For the text-containing cell, return its midpoint in (X, Y) coordinate format. 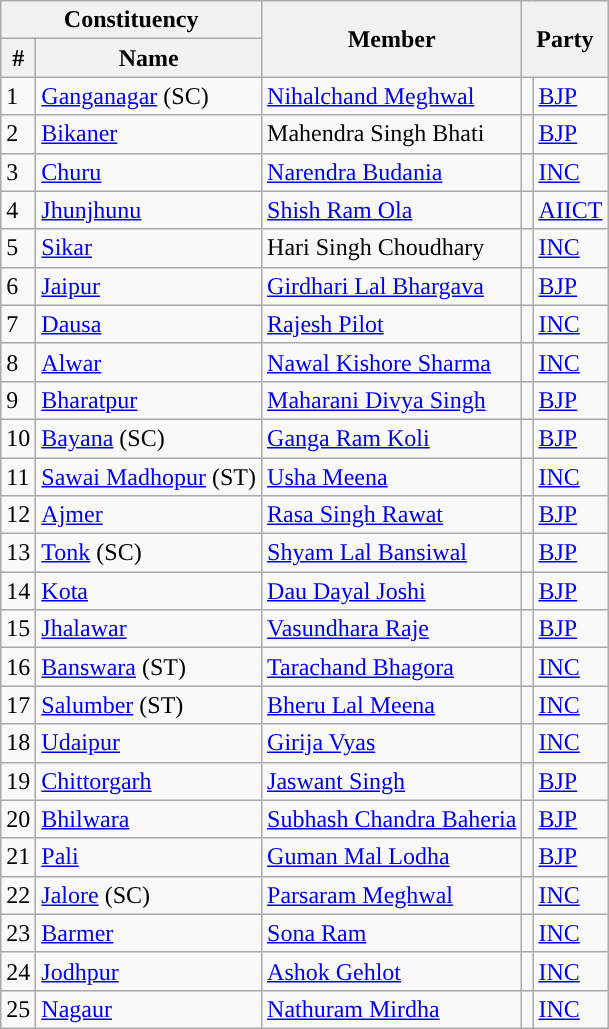
Jodhpur (149, 971)
19 (18, 781)
Girdhari Lal Bhargava (392, 286)
Barmer (149, 933)
20 (18, 819)
9 (18, 400)
Nagaur (149, 1009)
Rasa Singh Rawat (392, 515)
Sikar (149, 248)
Bharatpur (149, 400)
14 (18, 591)
Narendra Budania (392, 172)
Constituency (132, 20)
Rajesh Pilot (392, 324)
24 (18, 971)
15 (18, 629)
Parsaram Meghwal (392, 895)
6 (18, 286)
Salumber (ST) (149, 705)
Jhalawar (149, 629)
Guman Mal Lodha (392, 857)
5 (18, 248)
Tonk (SC) (149, 553)
2 (18, 134)
Vasundhara Raje (392, 629)
Bayana (SC) (149, 438)
1 (18, 96)
Kota (149, 591)
Sawai Madhopur (ST) (149, 477)
Ajmer (149, 515)
Name (149, 58)
8 (18, 362)
Maharani Divya Singh (392, 400)
Bhilwara (149, 819)
# (18, 58)
Jaipur (149, 286)
13 (18, 553)
18 (18, 743)
10 (18, 438)
Shyam Lal Bansiwal (392, 553)
Subhash Chandra Baheria (392, 819)
Nihalchand Meghwal (392, 96)
Jalore (SC) (149, 895)
Tarachand Bhagora (392, 667)
3 (18, 172)
Usha Meena (392, 477)
16 (18, 667)
Bheru Lal Meena (392, 705)
Member (392, 39)
Dausa (149, 324)
25 (18, 1009)
Shish Ram Ola (392, 210)
7 (18, 324)
Ganganagar (SC) (149, 96)
Ashok Gehlot (392, 971)
Hari Singh Choudhary (392, 248)
Alwar (149, 362)
4 (18, 210)
Chittorgarh (149, 781)
Jhunjhunu (149, 210)
Nawal Kishore Sharma (392, 362)
Banswara (ST) (149, 667)
23 (18, 933)
12 (18, 515)
Dau Dayal Joshi (392, 591)
Udaipur (149, 743)
21 (18, 857)
17 (18, 705)
Ganga Ram Koli (392, 438)
Bikaner (149, 134)
Jaswant Singh (392, 781)
22 (18, 895)
Sona Ram (392, 933)
AIICT (570, 210)
Girija Vyas (392, 743)
Churu (149, 172)
Nathuram Mirdha (392, 1009)
Pali (149, 857)
11 (18, 477)
Mahendra Singh Bhati (392, 134)
Party (565, 39)
